Capture the cell that displays the provided text and extract its (x, y) central coordinate. 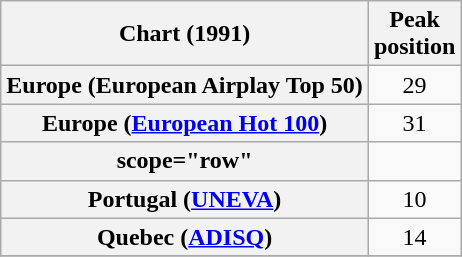
Portugal (UNEVA) (185, 199)
Chart (1991) (185, 34)
Europe (European Hot 100) (185, 123)
Peakposition (414, 34)
scope="row" (185, 161)
10 (414, 199)
Quebec (ADISQ) (185, 237)
Europe (European Airplay Top 50) (185, 85)
29 (414, 85)
31 (414, 123)
14 (414, 237)
